Provide the [X, Y] coordinate of the cell's center where the given text is located.  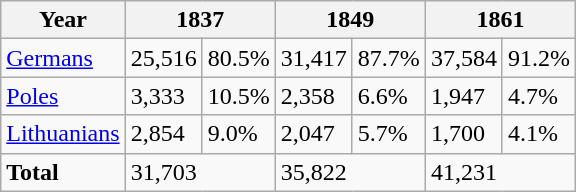
4.1% [538, 134]
37,584 [464, 58]
1849 [350, 20]
Year [63, 20]
1,947 [464, 96]
Lithuanians [63, 134]
87.7% [388, 58]
91.2% [538, 58]
35,822 [350, 172]
25,516 [164, 58]
41,231 [500, 172]
31,703 [200, 172]
5.7% [388, 134]
2,854 [164, 134]
Total [63, 172]
9.0% [238, 134]
80.5% [238, 58]
4.7% [538, 96]
31,417 [314, 58]
3,333 [164, 96]
Poles [63, 96]
10.5% [238, 96]
Germans [63, 58]
2,358 [314, 96]
1837 [200, 20]
1,700 [464, 134]
2,047 [314, 134]
6.6% [388, 96]
1861 [500, 20]
